Pinpoint the cell where the given text exists, returning its [x, y] midpoint coordinate. 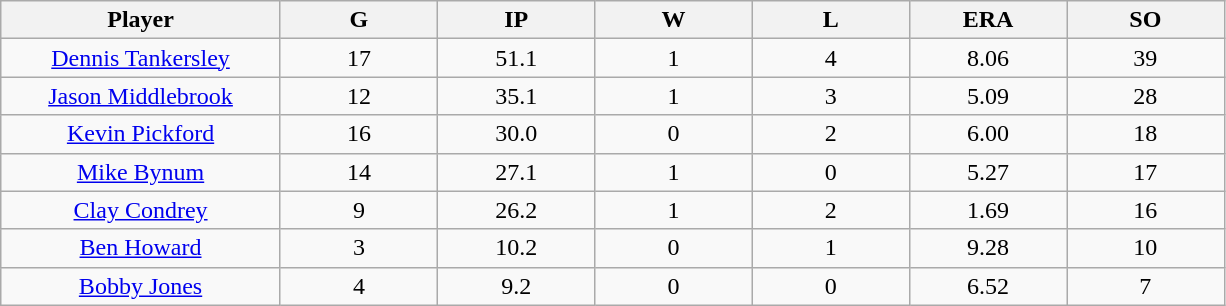
Ben Howard [141, 248]
27.1 [516, 172]
IP [516, 20]
6.00 [988, 134]
28 [1146, 96]
26.2 [516, 210]
1.69 [988, 210]
L [830, 20]
ERA [988, 20]
9.2 [516, 286]
51.1 [516, 58]
9 [358, 210]
39 [1146, 58]
18 [1146, 134]
5.09 [988, 96]
Player [141, 20]
Clay Condrey [141, 210]
Bobby Jones [141, 286]
Kevin Pickford [141, 134]
10.2 [516, 248]
W [674, 20]
30.0 [516, 134]
9.28 [988, 248]
8.06 [988, 58]
10 [1146, 248]
6.52 [988, 286]
G [358, 20]
5.27 [988, 172]
14 [358, 172]
Jason Middlebrook [141, 96]
Dennis Tankersley [141, 58]
7 [1146, 286]
Mike Bynum [141, 172]
35.1 [516, 96]
SO [1146, 20]
12 [358, 96]
